Detect which cell encompasses the target text, then output its (x, y) center coordinate. 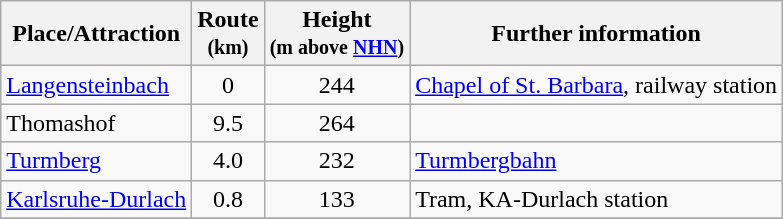
Chapel of St. Barbara, railway station (596, 85)
Turmberg (96, 161)
Place/Attraction (96, 34)
244 (336, 85)
Turmbergbahn (596, 161)
Further information (596, 34)
Route (km) (228, 34)
4.0 (228, 161)
232 (336, 161)
Langensteinbach (96, 85)
Karlsruhe-Durlach (96, 199)
Thomashof (96, 123)
0.8 (228, 199)
264 (336, 123)
9.5 (228, 123)
Tram, KA-Durlach station (596, 199)
0 (228, 85)
133 (336, 199)
Height (m above NHN) (336, 34)
